Capture the cell that displays the provided text and extract its (X, Y) central coordinate. 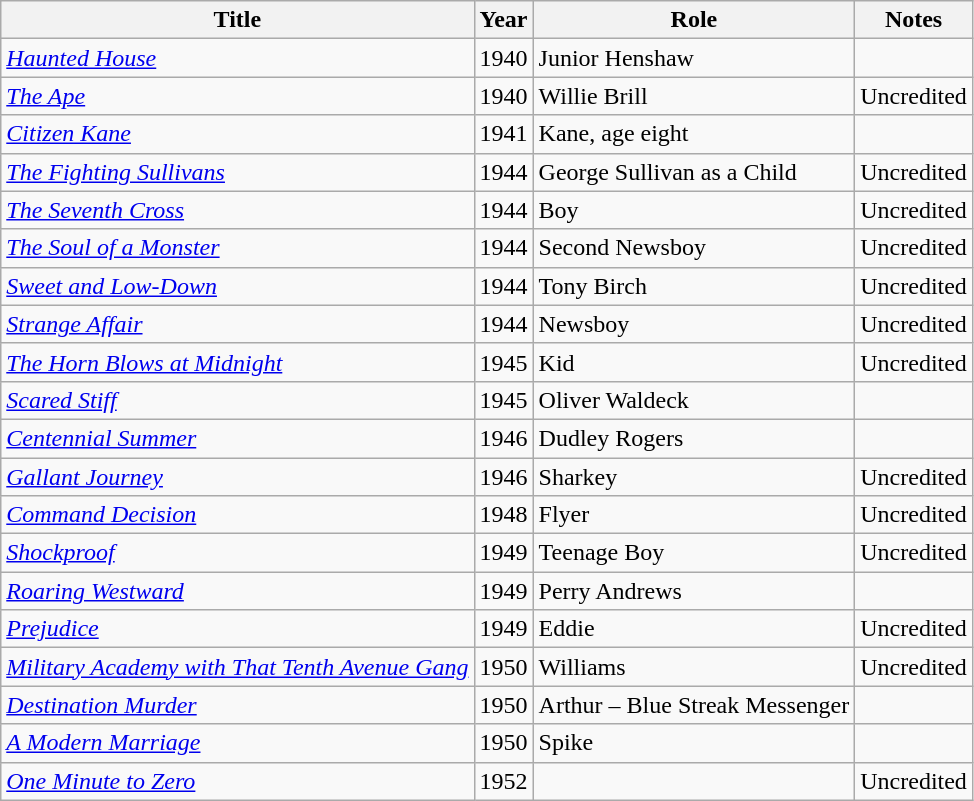
The Ape (238, 96)
1948 (504, 515)
Willie Brill (694, 96)
Second Newsboy (694, 248)
Scared Stiff (238, 400)
The Seventh Cross (238, 210)
The Horn Blows at Midnight (238, 362)
Roaring Westward (238, 591)
Notes (914, 20)
Citizen Kane (238, 134)
Eddie (694, 629)
Gallant Journey (238, 477)
Haunted House (238, 58)
Kane, age eight (694, 134)
Boy (694, 210)
One Minute to Zero (238, 781)
Kid (694, 362)
Role (694, 20)
Command Decision (238, 515)
Shockproof (238, 553)
Spike (694, 743)
The Fighting Sullivans (238, 172)
Sweet and Low-Down (238, 286)
1952 (504, 781)
Year (504, 20)
Oliver Waldeck (694, 400)
Flyer (694, 515)
The Soul of a Monster (238, 248)
George Sullivan as a Child (694, 172)
Perry Andrews (694, 591)
A Modern Marriage (238, 743)
1941 (504, 134)
Newsboy (694, 324)
Junior Henshaw (694, 58)
Centennial Summer (238, 438)
Tony Birch (694, 286)
Destination Murder (238, 705)
Prejudice (238, 629)
Title (238, 20)
Teenage Boy (694, 553)
Dudley Rogers (694, 438)
Arthur – Blue Streak Messenger (694, 705)
Williams (694, 667)
Sharkey (694, 477)
Military Academy with That Tenth Avenue Gang (238, 667)
Strange Affair (238, 324)
